Pinpoint the cell where the given text exists, returning its [x, y] midpoint coordinate. 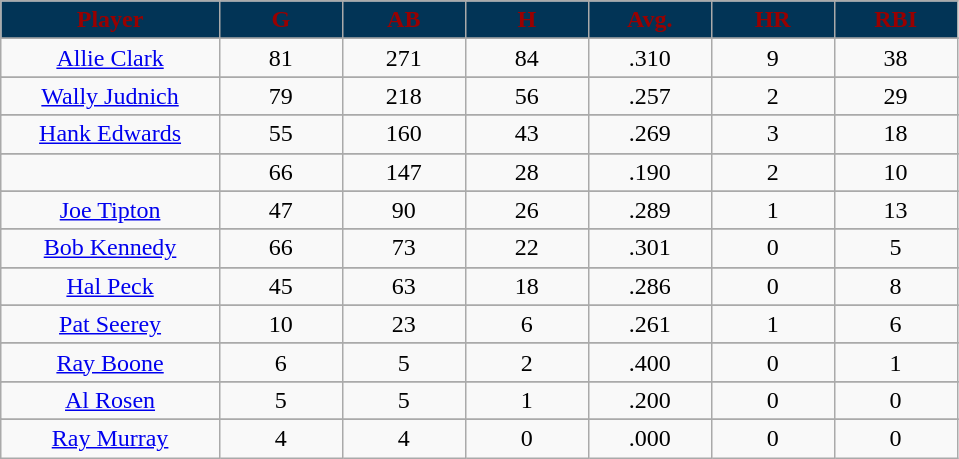
47 [280, 210]
.301 [650, 248]
23 [404, 324]
147 [404, 172]
.269 [650, 134]
218 [404, 96]
Joe Tipton [110, 210]
HR [772, 20]
.200 [650, 400]
.289 [650, 210]
84 [526, 58]
Al Rosen [110, 400]
.286 [650, 286]
271 [404, 58]
H [526, 20]
Pat Seerey [110, 324]
81 [280, 58]
.190 [650, 172]
Bob Kennedy [110, 248]
63 [404, 286]
13 [896, 210]
90 [404, 210]
.400 [650, 362]
Wally Judnich [110, 96]
Hank Edwards [110, 134]
3 [772, 134]
Hal Peck [110, 286]
.000 [650, 438]
Ray Murray [110, 438]
43 [526, 134]
45 [280, 286]
Avg. [650, 20]
.261 [650, 324]
22 [526, 248]
AB [404, 20]
160 [404, 134]
.310 [650, 58]
8 [896, 286]
38 [896, 58]
55 [280, 134]
28 [526, 172]
Ray Boone [110, 362]
56 [526, 96]
RBI [896, 20]
9 [772, 58]
Allie Clark [110, 58]
Player [110, 20]
29 [896, 96]
79 [280, 96]
26 [526, 210]
73 [404, 248]
.257 [650, 96]
G [280, 20]
